Return [x, y] of the center of cell containing provided text 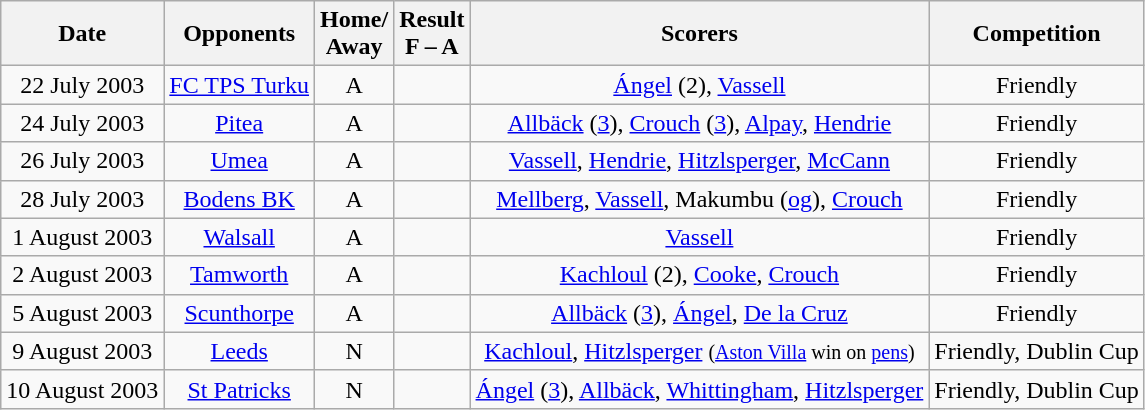
Scunthorpe [240, 313]
9 August 2003 [82, 351]
Vassell, Hendrie, Hitzlsperger, McCann [700, 161]
Vassell [700, 237]
Umea [240, 161]
St Patricks [240, 389]
Allbäck (3), Ángel, De la Cruz [700, 313]
Kachloul, Hitzlsperger (Aston Villa win on pens) [700, 351]
2 August 2003 [82, 275]
FC TPS Turku [240, 85]
28 July 2003 [82, 199]
10 August 2003 [82, 389]
ResultF – A [432, 34]
5 August 2003 [82, 313]
Opponents [240, 34]
Competition [1037, 34]
Walsall [240, 237]
Pitea [240, 123]
Mellberg, Vassell, Makumbu (og), Crouch [700, 199]
Ángel (2), Vassell [700, 85]
24 July 2003 [82, 123]
Home/Away [354, 34]
Kachloul (2), Cooke, Crouch [700, 275]
Tamworth [240, 275]
Date [82, 34]
Leeds [240, 351]
Ángel (3), Allbäck, Whittingham, Hitzlsperger [700, 389]
22 July 2003 [82, 85]
Bodens BK [240, 199]
Scorers [700, 34]
26 July 2003 [82, 161]
Allbäck (3), Crouch (3), Alpay, Hendrie [700, 123]
1 August 2003 [82, 237]
